Extract the (X, Y) coordinate from the center of the cell holding the provided text.  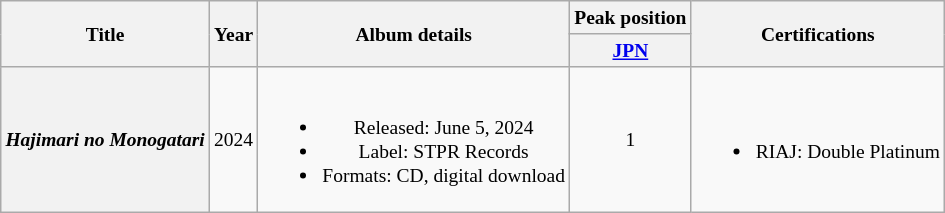
Year (233, 34)
JPN (630, 50)
Title (106, 34)
Released: June 5, 2024Label: STPR RecordsFormats: CD, digital download (414, 139)
1 (630, 139)
RIAJ: Double Platinum (818, 139)
2024 (233, 139)
Hajimari no Monogatari (106, 139)
Album details (414, 34)
Certifications (818, 34)
Peak position (630, 18)
